Output the (X, Y) coordinate of the center of the cell containing the given text.  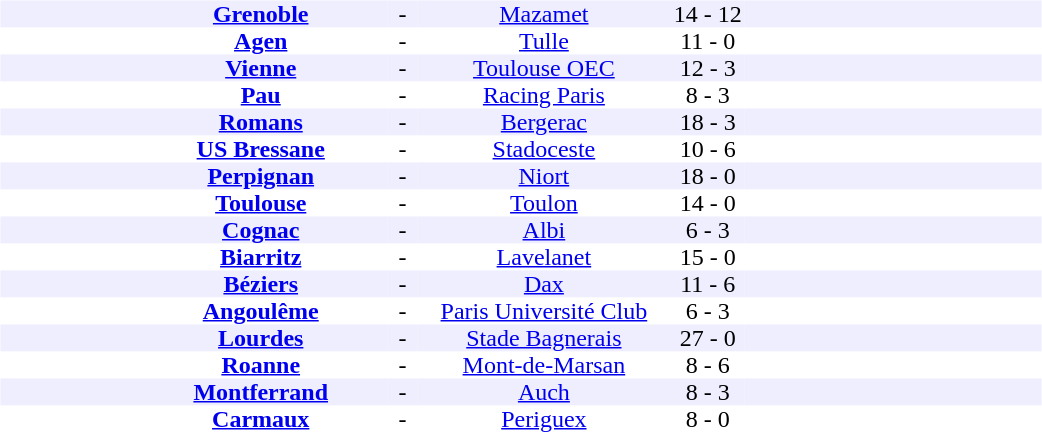
US Bressane (261, 150)
Cognac (261, 230)
Angoulême (261, 312)
8 - 6 (708, 366)
Montferrand (261, 392)
Dax (544, 284)
Albi (544, 230)
8 - 0 (708, 420)
Racing Paris (544, 96)
Niort (544, 176)
15 - 0 (708, 258)
Bergerac (544, 122)
27 - 0 (708, 338)
18 - 0 (708, 176)
Lourdes (261, 338)
14 - 12 (708, 14)
14 - 0 (708, 204)
Lavelanet (544, 258)
Stadoceste (544, 150)
Biarritz (261, 258)
Perpignan (261, 176)
Auch (544, 392)
Toulon (544, 204)
Mont-de-Marsan (544, 366)
Romans (261, 122)
Toulouse (261, 204)
10 - 6 (708, 150)
Pau (261, 96)
Stade Bagnerais (544, 338)
Toulouse OEC (544, 68)
Agen (261, 42)
11 - 0 (708, 42)
Carmaux (261, 420)
Grenoble (261, 14)
Roanne (261, 366)
18 - 3 (708, 122)
11 - 6 (708, 284)
Béziers (261, 284)
Tulle (544, 42)
Paris Université Club (544, 312)
Vienne (261, 68)
Mazamet (544, 14)
Periguex (544, 420)
12 - 3 (708, 68)
